Return the (X, Y) coordinate for the center point of the cell that contains the specified text.  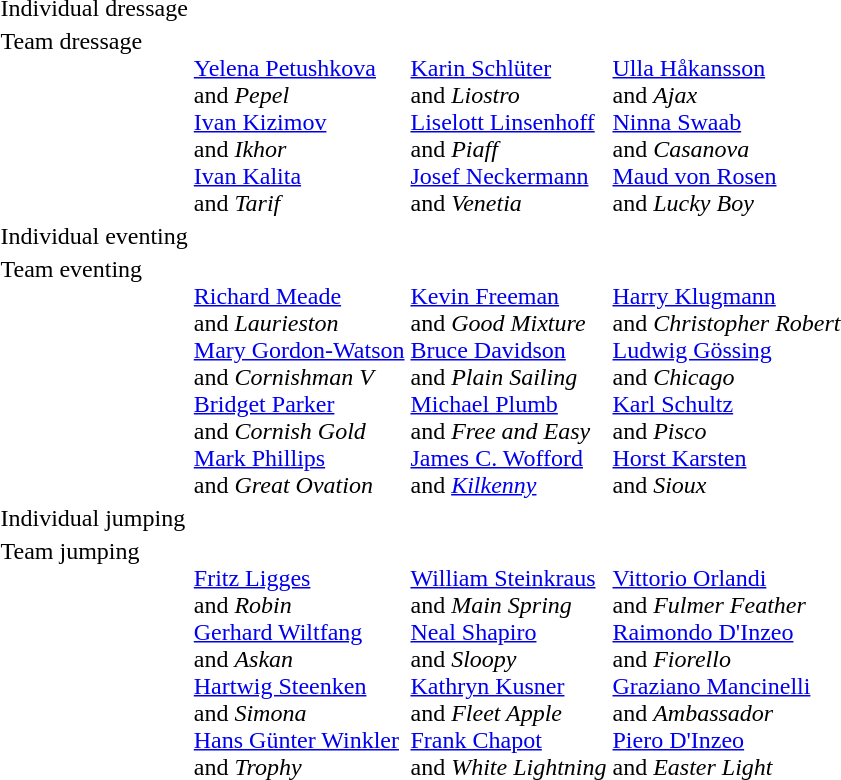
Karin Schlüter and Liostro Liselott Linsenhoff and Piaff Josef Neckermann and Venetia (508, 122)
Richard Meade and Laurieston Mary Gordon-Watson and Cornishman V Bridget Parker and Cornish Gold Mark Phillips and Great Ovation (299, 377)
Yelena Petushkova and Pepel Ivan Kizimov and Ikhor Ivan Kalita and Tarif (299, 122)
Kevin Freeman and Good Mixture Bruce Davidson and Plain Sailing Michael Plumb and Free and Easy James C. Wofford and Kilkenny (508, 377)
